Determine the [x, y] coordinate at the center of the cell enclosing the given text.  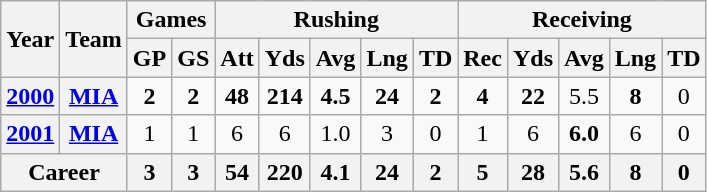
48 [237, 96]
6.0 [584, 134]
5.5 [584, 96]
Year [30, 39]
220 [284, 172]
28 [532, 172]
Games [170, 20]
214 [284, 96]
5 [483, 172]
GP [149, 58]
2001 [30, 134]
Rec [483, 58]
2000 [30, 96]
Receiving [582, 20]
5.6 [584, 172]
Career [64, 172]
54 [237, 172]
4.1 [336, 172]
4 [483, 96]
Rushing [336, 20]
1.0 [336, 134]
22 [532, 96]
4.5 [336, 96]
Team [94, 39]
GS [194, 58]
Att [237, 58]
